Capture the cell that displays the provided text and extract its (x, y) central coordinate. 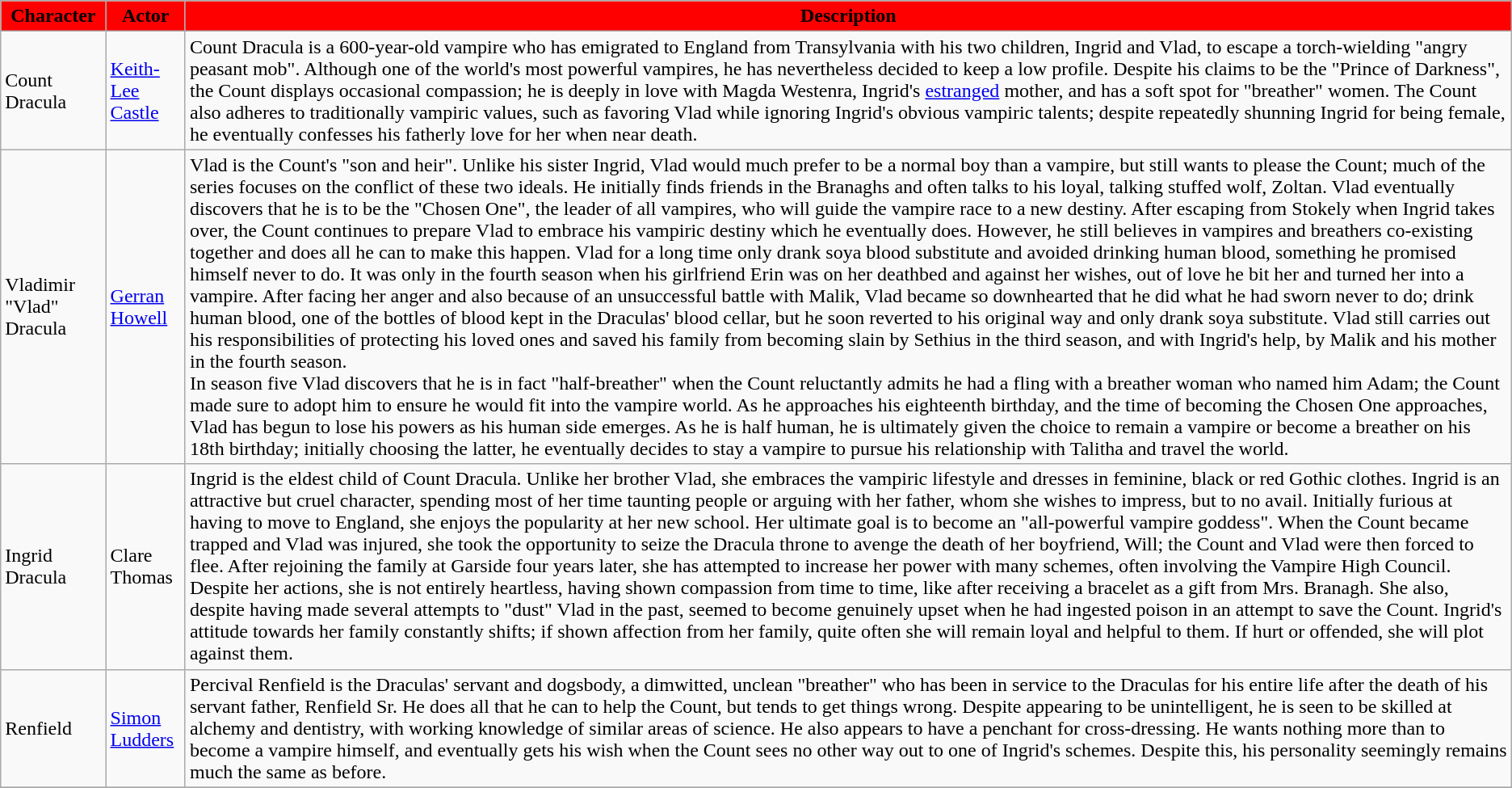
Character (53, 16)
Actor (145, 16)
Vladimir "Vlad" Dracula (53, 307)
Ingrid Dracula (53, 567)
Gerran Howell (145, 307)
Description (848, 16)
Count Dracula (53, 91)
Keith-Lee Castle (145, 91)
Renfield (53, 728)
Simon Ludders (145, 728)
Clare Thomas (145, 567)
